Return (X, Y) of the center of cell containing provided text 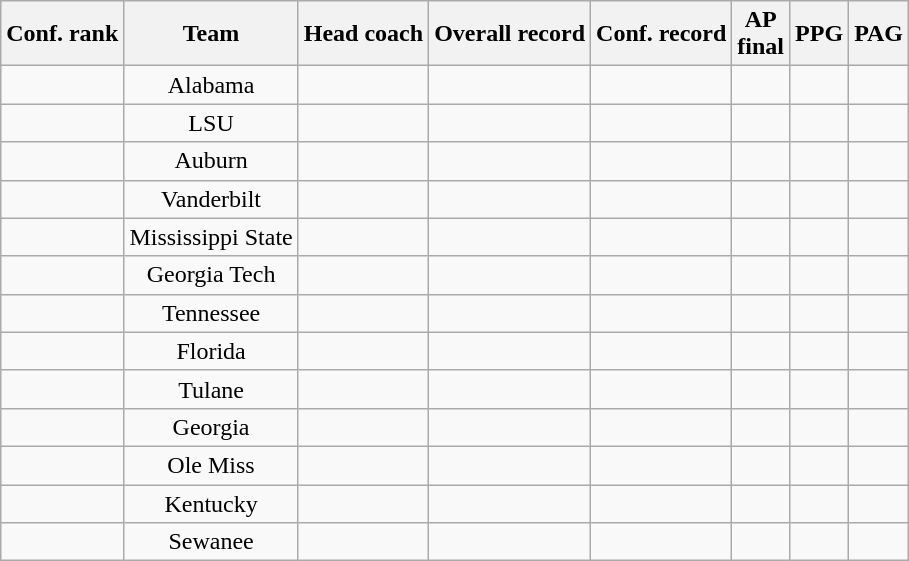
APfinal (761, 34)
Alabama (211, 85)
Head coach (363, 34)
Ole Miss (211, 465)
Vanderbilt (211, 199)
Overall record (510, 34)
Team (211, 34)
Florida (211, 351)
Georgia Tech (211, 275)
Tulane (211, 389)
Conf. record (662, 34)
PPG (820, 34)
PAG (879, 34)
Tennessee (211, 313)
Sewanee (211, 542)
Mississippi State (211, 237)
Conf. rank (62, 34)
LSU (211, 123)
Auburn (211, 161)
Georgia (211, 427)
Kentucky (211, 503)
